For the text-containing cell, return its midpoint in [X, Y] coordinate format. 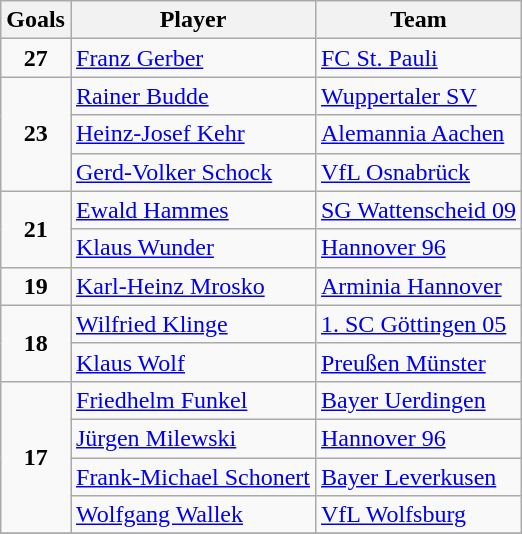
Wilfried Klinge [192, 324]
Klaus Wunder [192, 248]
Team [418, 20]
Player [192, 20]
Heinz-Josef Kehr [192, 134]
SG Wattenscheid 09 [418, 210]
Preußen Münster [418, 362]
Franz Gerber [192, 58]
1. SC Göttingen 05 [418, 324]
Rainer Budde [192, 96]
VfL Osnabrück [418, 172]
18 [36, 343]
Wuppertaler SV [418, 96]
Ewald Hammes [192, 210]
27 [36, 58]
Gerd-Volker Schock [192, 172]
23 [36, 134]
Alemannia Aachen [418, 134]
Frank-Michael Schonert [192, 477]
VfL Wolfsburg [418, 515]
17 [36, 457]
21 [36, 229]
Jürgen Milewski [192, 438]
Bayer Leverkusen [418, 477]
FC St. Pauli [418, 58]
19 [36, 286]
Wolfgang Wallek [192, 515]
Karl-Heinz Mrosko [192, 286]
Klaus Wolf [192, 362]
Friedhelm Funkel [192, 400]
Goals [36, 20]
Bayer Uerdingen [418, 400]
Arminia Hannover [418, 286]
